Return [X, Y] of the center of cell containing provided text 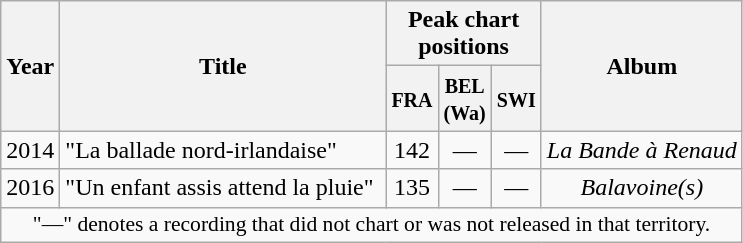
SWI [516, 98]
142 [412, 150]
Year [30, 66]
2014 [30, 150]
BEL (Wa) [464, 98]
Title [223, 66]
Album [642, 66]
La Bande à Renaud [642, 150]
2016 [30, 188]
"Un enfant assis attend la pluie" [223, 188]
FRA [412, 98]
"La ballade nord-irlandaise" [223, 150]
135 [412, 188]
"—" denotes a recording that did not chart or was not released in that territory. [372, 225]
Peak chart positions [464, 34]
Balavoine(s) [642, 188]
